Extract the (X, Y) coordinate from the center of the cell holding the provided text.  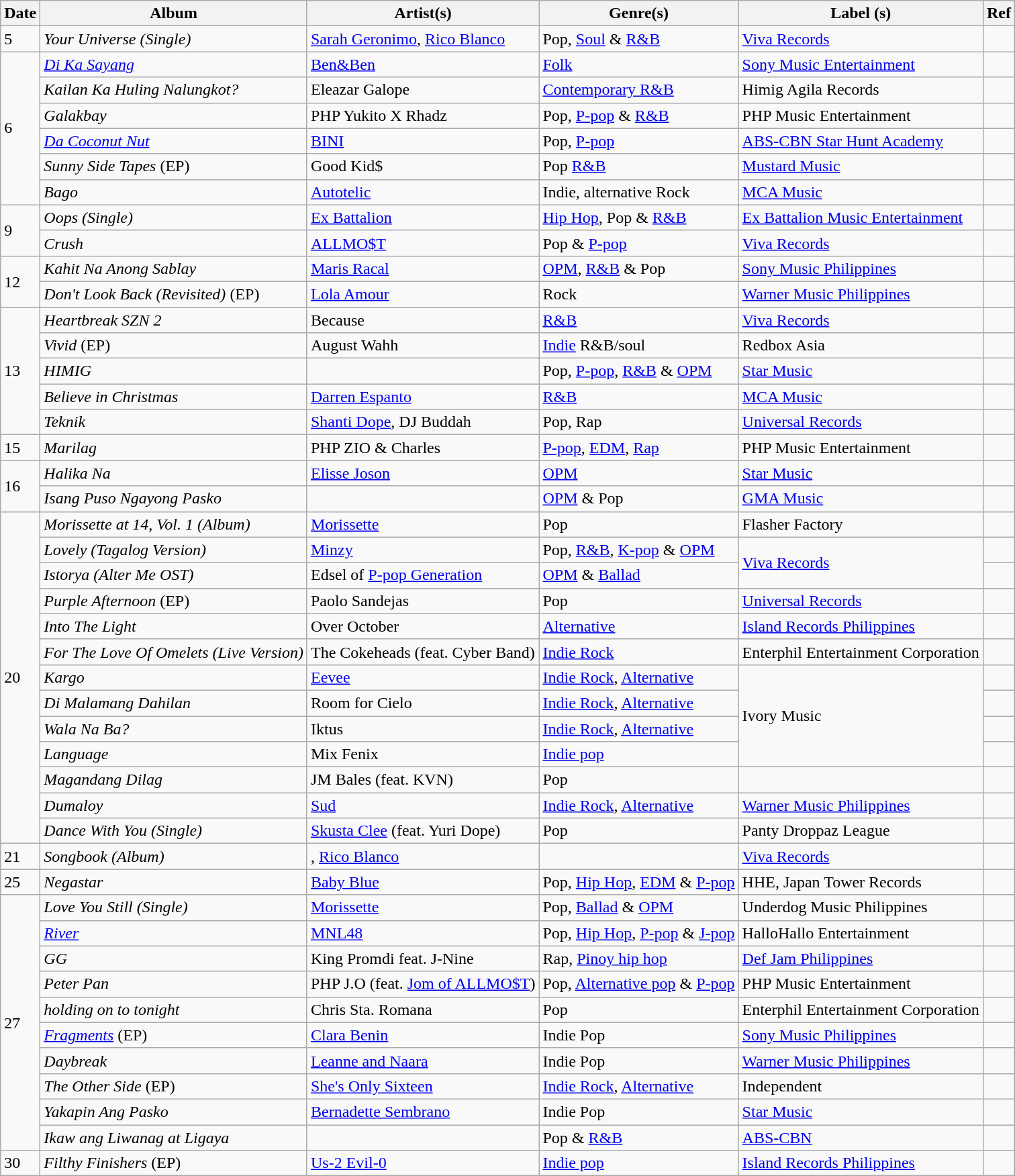
Iktus (423, 728)
Minzy (423, 550)
Kahit Na Anong Sablay (174, 268)
Clara Benin (423, 1035)
Flasher Factory (861, 524)
Ben&Ben (423, 64)
Hip Hop, Pop & R&B (639, 217)
27 (20, 1023)
ABS-CBN Star Hunt Academy (861, 141)
Rock (639, 294)
OPM & Pop (639, 499)
HalloHallo Entertainment (861, 933)
Filthy Finishers (EP) (174, 1163)
Di Malamang Dahilan (174, 703)
Language (174, 754)
Skusta Clee (feat. Yuri Dope) (423, 831)
Ref (999, 13)
Paolo Sandejas (423, 601)
Pop, R&B, K-pop & OPM (639, 550)
Pop, Soul & R&B (639, 39)
Us-2 Evil-0 (423, 1163)
Eevee (423, 677)
Ikaw ang Liwanag at Ligaya (174, 1138)
13 (20, 371)
Crush (174, 243)
15 (20, 448)
She's Only Sixteen (423, 1086)
Alternative (639, 626)
Ivory Music (861, 716)
Dumaloy (174, 805)
Di Ka Sayang (174, 64)
Indie, alternative Rock (639, 192)
PHP ZIO & Charles (423, 448)
20 (20, 678)
OPM & Ballad (639, 575)
Darren Espanto (423, 397)
Mustard Music (861, 166)
Shanti Dope, DJ Buddah (423, 422)
P-pop, EDM, Rap (639, 448)
Ex Battalion Music Entertainment (861, 217)
Marilag (174, 448)
Mix Fenix (423, 754)
Label (s) (861, 13)
Independent (861, 1086)
BINI (423, 141)
Def Jam Philippines (861, 959)
GG (174, 959)
Oops (Single) (174, 217)
Bernadette Sembrano (423, 1112)
Indie Rock (639, 652)
Pop, Ballad & OPM (639, 908)
Love You Still (Single) (174, 908)
Room for Cielo (423, 703)
Sarah Geronimo, Rico Blanco (423, 39)
Pop, Alternative pop & P-pop (639, 984)
Kailan Ka Huling Nalungkot? (174, 90)
Daybreak (174, 1061)
Pop, P-pop & R&B (639, 115)
12 (20, 281)
MNL48 (423, 933)
Halika Na (174, 473)
Elisse Joson (423, 473)
Underdog Music Philippines (861, 908)
Date (20, 13)
Contemporary R&B (639, 90)
, Rico Blanco (423, 856)
Sud (423, 805)
Pop, P-pop, R&B & OPM (639, 371)
Vivid (EP) (174, 346)
Folk (639, 64)
Lovely (Tagalog Version) (174, 550)
Genre(s) (639, 13)
River (174, 933)
The Cokeheads (feat. Cyber Band) (423, 652)
Ex Battalion (423, 217)
ALLMO$T (423, 243)
Autotelic (423, 192)
30 (20, 1163)
16 (20, 486)
Maris Racal (423, 268)
Into The Light (174, 626)
9 (20, 230)
Chris Sta. Romana (423, 1010)
Pop, Hip Hop, P-pop & J-pop (639, 933)
Istorya (Alter Me OST) (174, 575)
OPM, R&B & Pop (639, 268)
Album (174, 13)
PHP Yukito X Rhadz (423, 115)
Indie R&B/soul (639, 346)
Wala Na Ba? (174, 728)
Artist(s) (423, 13)
JM Bales (feat. KVN) (423, 780)
Pop R&B (639, 166)
Don't Look Back (Revisited) (EP) (174, 294)
Dance With You (Single) (174, 831)
Da Coconut Nut (174, 141)
The Other Side (EP) (174, 1086)
Sunny Side Tapes (EP) (174, 166)
Morissette at 14, Vol. 1 (Album) (174, 524)
25 (20, 882)
Yakapin Ang Pasko (174, 1112)
ABS-CBN (861, 1138)
Magandang Dilag (174, 780)
Heartbreak SZN 2 (174, 320)
Lola Amour (423, 294)
Pop, Rap (639, 422)
Over October (423, 626)
Isang Puso Ngayong Pasko (174, 499)
Believe in Christmas (174, 397)
PHP J.O (feat. Jom of ALLMO$T) (423, 984)
Bago (174, 192)
Leanne and Naara (423, 1061)
Himig Agila Records (861, 90)
5 (20, 39)
GMA Music (861, 499)
HIMIG (174, 371)
Rap, Pinoy hip hop (639, 959)
Your Universe (Single) (174, 39)
Baby Blue (423, 882)
Songbook (Album) (174, 856)
Pop & P-pop (639, 243)
King Promdi feat. J-Nine (423, 959)
6 (20, 128)
holding on to tonight (174, 1010)
Because (423, 320)
Galakbay (174, 115)
21 (20, 856)
Panty Droppaz League (861, 831)
Teknik (174, 422)
Fragments (EP) (174, 1035)
Good Kid$ (423, 166)
Eleazar Galope (423, 90)
Negastar (174, 882)
For The Love Of Omelets (Live Version) (174, 652)
OPM (639, 473)
Pop, Hip Hop, EDM & P-pop (639, 882)
Pop, P-pop (639, 141)
Redbox Asia (861, 346)
Edsel of P-pop Generation (423, 575)
Peter Pan (174, 984)
Kargo (174, 677)
Sony Music Entertainment (861, 64)
Pop & R&B (639, 1138)
Purple Afternoon (EP) (174, 601)
August Wahh (423, 346)
HHE, Japan Tower Records (861, 882)
